Find where the given text appears and provide that cell's center as (x, y) coordinate. 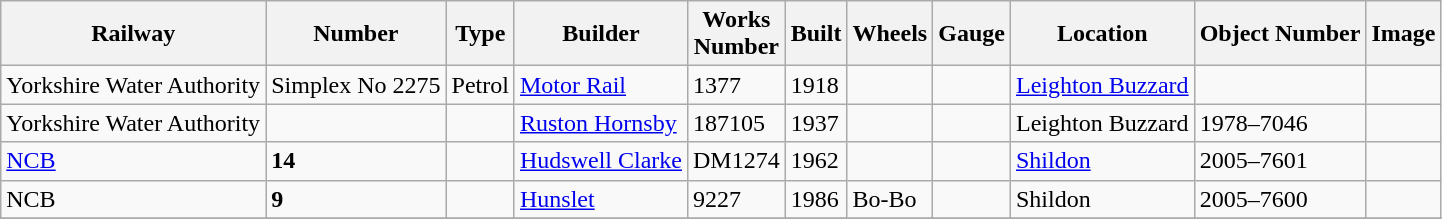
Simplex No 2275 (356, 85)
14 (356, 161)
Motor Rail (600, 85)
Builder (600, 34)
1937 (816, 123)
1377 (736, 85)
Ruston Hornsby (600, 123)
Petrol (480, 85)
DM1274 (736, 161)
9 (356, 199)
Wheels (890, 34)
Gauge (972, 34)
Railway (134, 34)
Hunslet (600, 199)
1986 (816, 199)
1978–7046 (1280, 123)
187105 (736, 123)
Image (1404, 34)
Type (480, 34)
2005–7600 (1280, 199)
WorksNumber (736, 34)
Built (816, 34)
2005–7601 (1280, 161)
1918 (816, 85)
Hudswell Clarke (600, 161)
Number (356, 34)
Location (1102, 34)
Bo-Bo (890, 199)
Object Number (1280, 34)
1962 (816, 161)
9227 (736, 199)
